Detect which cell encompasses the target text, then output its [x, y] center coordinate. 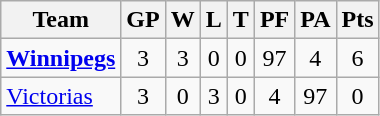
Team [61, 20]
L [214, 20]
6 [358, 58]
Pts [358, 20]
W [182, 20]
PF [274, 20]
T [240, 20]
Winnipegs [61, 58]
Victorias [61, 96]
GP [143, 20]
PA [316, 20]
